Capture the cell that displays the provided text and extract its (x, y) central coordinate. 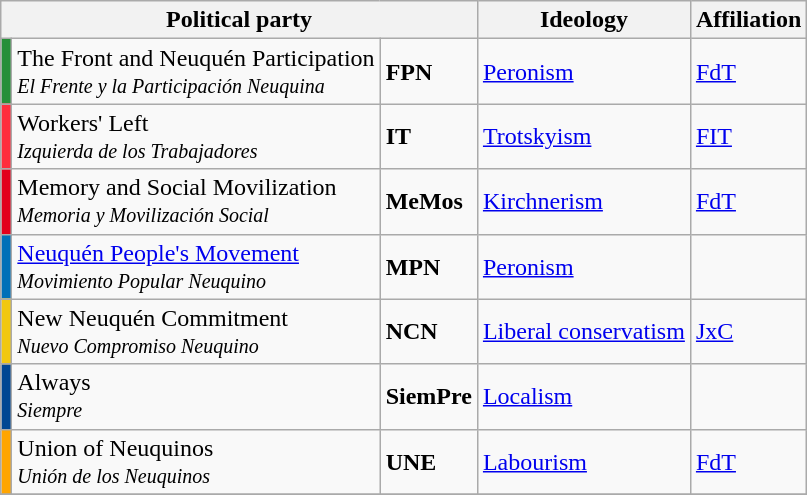
UNE (428, 462)
Labourism (584, 462)
MeMos (428, 202)
Localism (584, 396)
AlwaysSiempre (196, 396)
JxC (748, 332)
Ideology (584, 20)
Memory and Social MovilizationMemoria y Movilización Social (196, 202)
Trotskyism (584, 136)
IT (428, 136)
The Front and Neuquén ParticipationEl Frente y la Participación Neuquina (196, 72)
Political party (240, 20)
Kirchnerism (584, 202)
SiemPre (428, 396)
Affiliation (748, 20)
NCN (428, 332)
New Neuquén CommitmentNuevo Compromiso Neuquino (196, 332)
Workers' LeftIzquierda de los Trabajadores (196, 136)
FIT (748, 136)
Liberal conservatism (584, 332)
FPN (428, 72)
Neuquén People's MovementMovimiento Popular Neuquino (196, 266)
Union of NeuquinosUnión de los Neuquinos (196, 462)
MPN (428, 266)
